Search for the cell housing the specified text and yield its (X, Y) center coordinate. 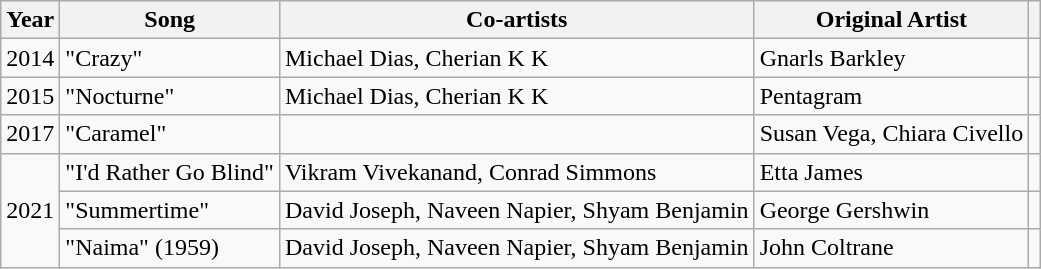
2017 (30, 134)
George Gershwin (892, 210)
2014 (30, 58)
"Naima" (1959) (170, 248)
Original Artist (892, 20)
"Summertime" (170, 210)
Vikram Vivekanand, Conrad Simmons (516, 172)
Song (170, 20)
"Nocturne" (170, 96)
Susan Vega, Chiara Civello (892, 134)
Pentagram (892, 96)
"Crazy" (170, 58)
2015 (30, 96)
Gnarls Barkley (892, 58)
2021 (30, 210)
Co-artists (516, 20)
John Coltrane (892, 248)
Year (30, 20)
"I'd Rather Go Blind" (170, 172)
Etta James (892, 172)
"Caramel" (170, 134)
